Determine the [x, y] coordinate at the center of the cell enclosing the given text.  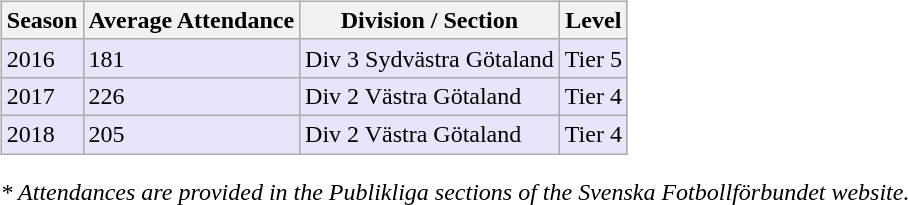
Division / Section [430, 20]
Season [42, 20]
Div 3 Sydvästra Götaland [430, 58]
Average Attendance [192, 20]
226 [192, 96]
181 [192, 58]
2018 [42, 134]
205 [192, 134]
2017 [42, 96]
2016 [42, 58]
Tier 5 [593, 58]
Level [593, 20]
